Return [x, y] of the center of cell containing provided text 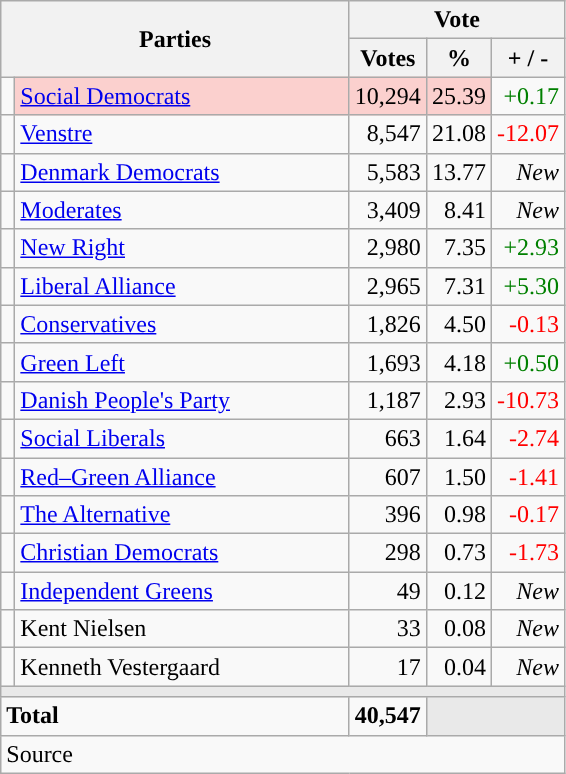
-1.73 [528, 553]
The Alternative [182, 515]
2.93 [458, 400]
Source [283, 754]
2,965 [388, 286]
Social Liberals [182, 438]
1.50 [458, 477]
21.08 [458, 134]
2,980 [388, 248]
4.18 [458, 362]
New Right [182, 248]
Parties [176, 39]
Kent Nielsen [182, 629]
49 [388, 591]
-12.07 [528, 134]
7.31 [458, 286]
8.41 [458, 210]
10,294 [388, 96]
1,187 [388, 400]
Votes [388, 58]
-0.13 [528, 324]
4.50 [458, 324]
Social Democrats [182, 96]
0.12 [458, 591]
17 [388, 667]
Moderates [182, 210]
25.39 [458, 96]
Kenneth Vestergaard [182, 667]
8,547 [388, 134]
% [458, 58]
Liberal Alliance [182, 286]
Independent Greens [182, 591]
3,409 [388, 210]
Venstre [182, 134]
+2.93 [528, 248]
Green Left [182, 362]
7.35 [458, 248]
13.77 [458, 172]
0.98 [458, 515]
+5.30 [528, 286]
40,547 [388, 716]
-1.41 [528, 477]
0.73 [458, 553]
Total [176, 716]
1.64 [458, 438]
+0.50 [528, 362]
298 [388, 553]
607 [388, 477]
Denmark Democrats [182, 172]
-0.17 [528, 515]
+0.17 [528, 96]
Red–Green Alliance [182, 477]
Danish People's Party [182, 400]
Christian Democrats [182, 553]
1,826 [388, 324]
-2.74 [528, 438]
1,693 [388, 362]
Conservatives [182, 324]
33 [388, 629]
396 [388, 515]
+ / - [528, 58]
663 [388, 438]
0.04 [458, 667]
0.08 [458, 629]
5,583 [388, 172]
Vote [456, 20]
-10.73 [528, 400]
